Pinpoint the cell where the given text exists, returning its [x, y] midpoint coordinate. 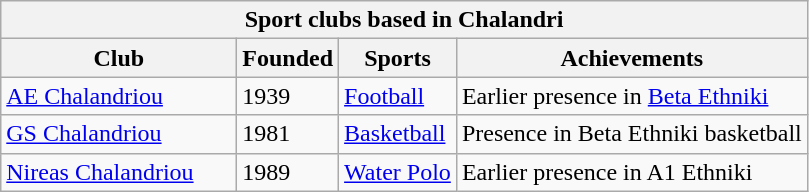
1939 [288, 96]
Football [398, 96]
GS Chalandriou [119, 134]
1989 [288, 172]
Nireas Chalandriou [119, 172]
Sports [398, 58]
Presence in Beta Ethniki basketball [632, 134]
Achievements [632, 58]
Sport clubs based in Chalandri [404, 20]
Water Polo [398, 172]
Earlier presence in Beta Ethniki [632, 96]
AE Chalandriou [119, 96]
1981 [288, 134]
Basketball [398, 134]
Earlier presence in A1 Ethniki [632, 172]
Club [119, 58]
Founded [288, 58]
